For the text-containing cell, return its midpoint in (X, Y) coordinate format. 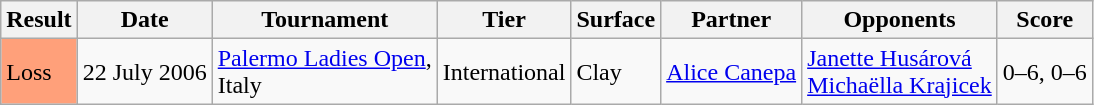
0–6, 0–6 (1044, 72)
22 July 2006 (144, 72)
Score (1044, 20)
Result (39, 20)
Janette Husárová Michaëlla Krajicek (900, 72)
Opponents (900, 20)
Tier (504, 20)
Partner (732, 20)
Alice Canepa (732, 72)
Date (144, 20)
Surface (616, 20)
Palermo Ladies Open, Italy (324, 72)
International (504, 72)
Clay (616, 72)
Tournament (324, 20)
Loss (39, 72)
